Pinpoint the cell where the given text exists, returning its (X, Y) midpoint coordinate. 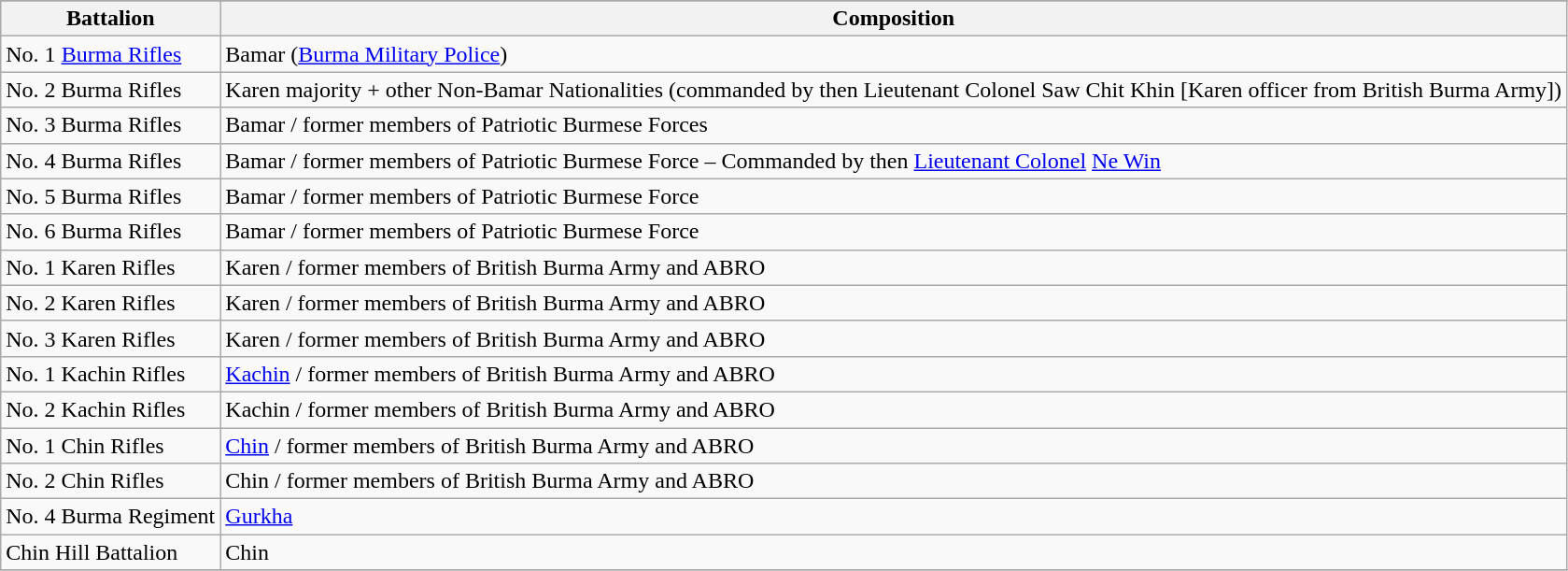
Gurkha (894, 517)
Battalion (110, 19)
No. 3 Burma Rifles (110, 125)
No. 3 Karen Rifles (110, 338)
Bamar / former members of Patriotic Burmese Force – Commanded by then Lieutenant Colonel Ne Win (894, 161)
No. 2 Kachin Rifles (110, 409)
No. 2 Chin Rifles (110, 481)
No. 2 Burma Rifles (110, 90)
No. 5 Burma Rifles (110, 196)
No. 1 Burma Rifles (110, 54)
Bamar / former members of Patriotic Burmese Forces (894, 125)
Karen majority + other Non-Bamar Nationalities (commanded by then Lieutenant Colonel Saw Chit Khin [Karen officer from British Burma Army]) (894, 90)
Composition (894, 19)
No. 1 Karen Rifles (110, 267)
No. 4 Burma Regiment (110, 517)
Chin Hill Battalion (110, 552)
No. 4 Burma Rifles (110, 161)
Bamar (Burma Military Police) (894, 54)
Chin (894, 552)
No. 1 Chin Rifles (110, 446)
No. 2 Karen Rifles (110, 303)
No. 6 Burma Rifles (110, 232)
No. 1 Kachin Rifles (110, 374)
